Extract the [x, y] coordinate from the center of the cell holding the provided text.  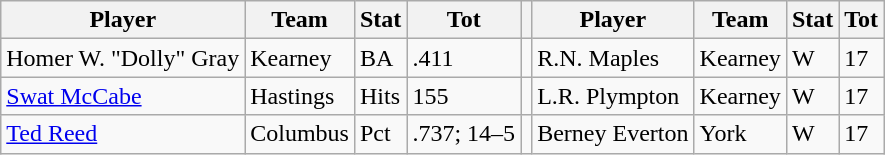
R.N. Maples [613, 58]
Hits [380, 96]
L.R. Plympton [613, 96]
.737; 14–5 [464, 134]
Ted Reed [123, 134]
Swat McCabe [123, 96]
.411 [464, 58]
155 [464, 96]
Berney Everton [613, 134]
Pct [380, 134]
Hastings [300, 96]
Homer W. "Dolly" Gray [123, 58]
BA [380, 58]
York [740, 134]
Columbus [300, 134]
